Return (x, y) of the center of cell containing provided text 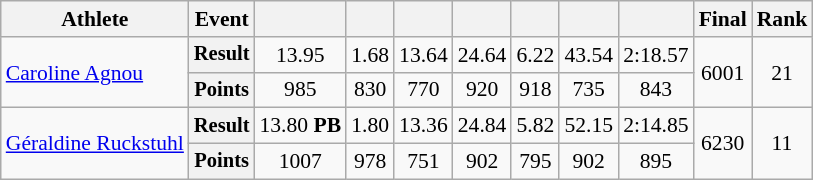
770 (424, 90)
1.80 (370, 126)
24.64 (482, 55)
1007 (300, 162)
5.82 (535, 126)
Rank (782, 19)
21 (782, 72)
13.36 (424, 126)
Final (723, 19)
13.64 (424, 55)
895 (656, 162)
751 (424, 162)
43.54 (588, 55)
735 (588, 90)
985 (300, 90)
6230 (723, 144)
Géraldine Ruckstuhl (95, 144)
52.15 (588, 126)
1.68 (370, 55)
11 (782, 144)
918 (535, 90)
13.80 PB (300, 126)
830 (370, 90)
Event (222, 19)
843 (656, 90)
920 (482, 90)
2:14.85 (656, 126)
Caroline Agnou (95, 72)
24.84 (482, 126)
Athlete (95, 19)
13.95 (300, 55)
2:18.57 (656, 55)
6.22 (535, 55)
6001 (723, 72)
978 (370, 162)
795 (535, 162)
